Search for the cell housing the specified text and yield its (X, Y) center coordinate. 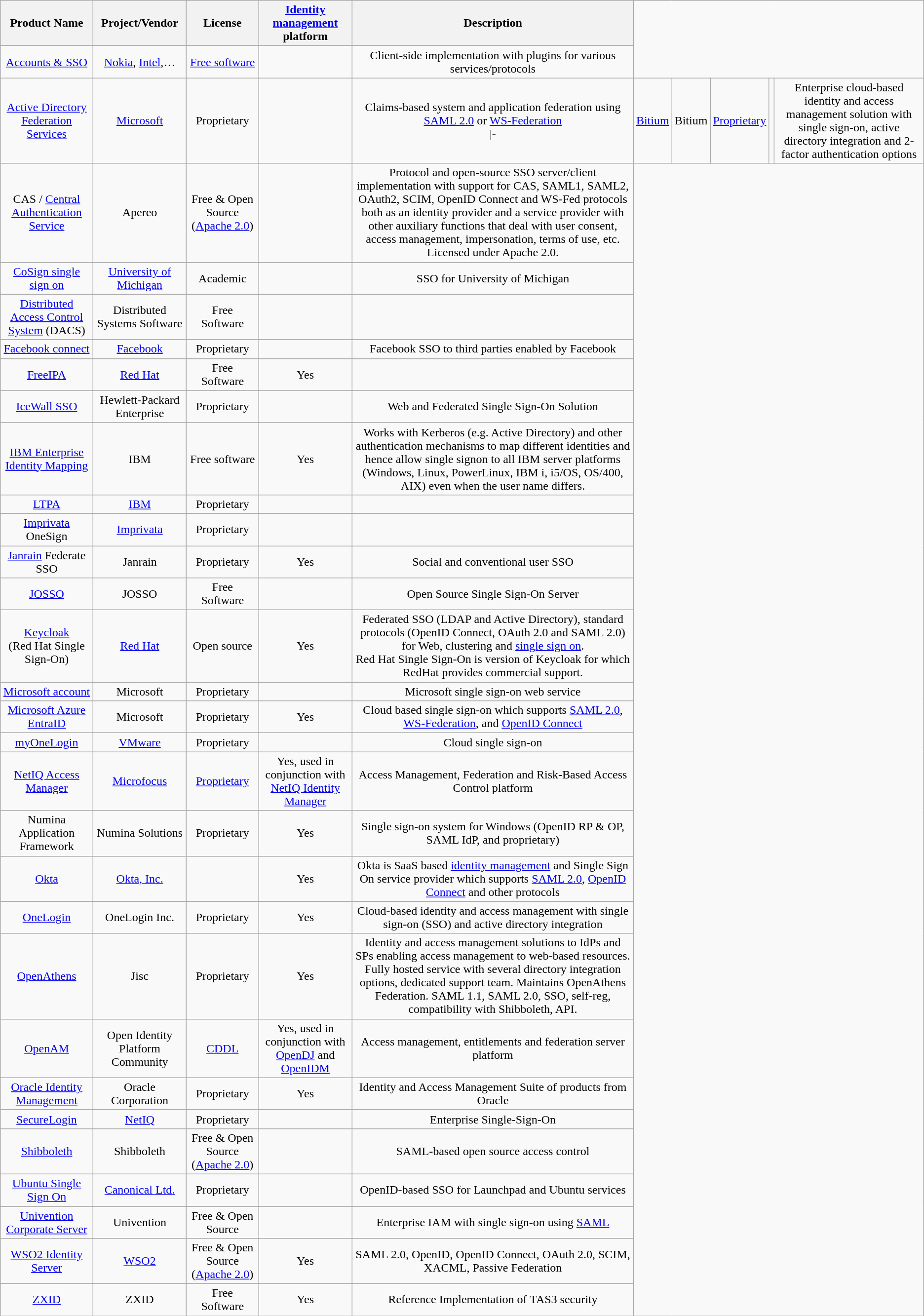
Active Directory Federation Services (46, 120)
Hewlett-Packard Enterprise (140, 407)
SecureLogin (46, 1119)
Univention (140, 1222)
Ubuntu Single Sign On (46, 1190)
OpenAthens (46, 976)
Client-side implementation with plugins for various services/protocols (493, 62)
Product Name (46, 23)
Open Source Single Sign-On Server (493, 594)
OneLogin Inc. (140, 917)
OpenAM (46, 1048)
Facebook (140, 349)
Identity and Access Management Suite of products from Oracle (493, 1094)
VMware (140, 742)
Jisc (140, 976)
Academic (223, 278)
Yes, used in conjunction with OpenDJ and OpenIDM (306, 1048)
Project/Vendor (140, 23)
Imprivata OneSign (46, 529)
NetIQ Access Manager (46, 781)
SAML-based open source access control (493, 1151)
WSO2 (140, 1261)
Single sign-on system for Windows (OpenID RP & OP, SAML IdP, and proprietary) (493, 833)
Distributed Systems Software (140, 317)
Enterprise Single-Sign-On (493, 1119)
Oracle Identity Management (46, 1094)
NetIQ (140, 1119)
Cloud single sign-on (493, 742)
Yes, used in conjunction with NetIQ Identity Manager (306, 781)
Free & Open Source (223, 1222)
Nokia, Intel,… (140, 62)
Reference Implementation of TAS3 security (493, 1300)
IceWall SSO (46, 407)
Keycloak (Red Hat Single Sign-On) (46, 646)
Janrain (140, 562)
SAML 2.0, OpenID, OpenID Connect, OAuth 2.0, SCIM, XACML, Passive Federation (493, 1261)
Open source (223, 646)
WSO2 Identity Server (46, 1261)
Numina Solutions (140, 833)
CoSign single sign on (46, 278)
Canonical Ltd. (140, 1190)
Open Identity Platform Community (140, 1048)
IBM Enterprise Identity Mapping (46, 459)
License (223, 23)
Imprivata (140, 529)
Apereo (140, 213)
Enterprise cloud-based identity and access management solution with single sign-on, active directory integration and 2-factor authentication options (849, 120)
Microsoft Azure EntraID (46, 717)
Janrain Federate SSO (46, 562)
Social and conventional user SSO (493, 562)
Facebook SSO to third parties enabled by Facebook (493, 349)
Description (493, 23)
Claims-based system and application federation using SAML 2.0 or WS-Federation|- (493, 120)
Okta is SaaS based identity management and Single Sign On service provider which supports SAML 2.0, OpenID Connect and other protocols (493, 879)
Web and Federated Single Sign-On Solution (493, 407)
OpenID-based SSO for Launchpad and Ubuntu services (493, 1190)
Oracle Corporation (140, 1094)
SSO for University of Michigan (493, 278)
Okta (46, 879)
Enterprise IAM with single sign-on using SAML (493, 1222)
Facebook connect (46, 349)
Cloud-based identity and access management with single sign-on (SSO) and active directory integration (493, 917)
myOneLogin (46, 742)
OneLogin (46, 917)
Cloud based single sign-on which supports SAML 2.0, WS-Federation, and OpenID Connect (493, 717)
Accounts & SSO (46, 62)
Access Management, Federation and Risk-Based Access Control platform (493, 781)
University of Michigan (140, 278)
Numina Application Framework (46, 833)
LTPA (46, 504)
CAS / Central Authentication Service (46, 213)
Access management, entitlements and federation server platform (493, 1048)
Distributed Access Control System (DACS) (46, 317)
Microsoft account (46, 692)
Identity management platform (306, 23)
CDDL (223, 1048)
FreeIPA (46, 374)
Okta, Inc. (140, 879)
Microfocus (140, 781)
Univention Corporate Server (46, 1222)
Microsoft single sign-on web service (493, 692)
